Return the [x, y] coordinate for the center point of the cell that contains the specified text.  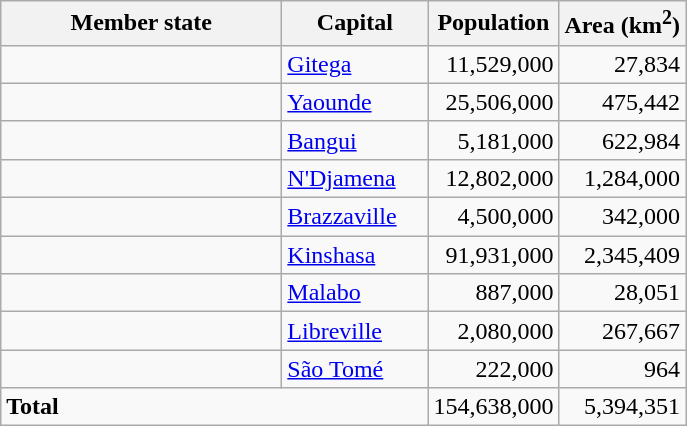
622,984 [622, 140]
2,080,000 [494, 331]
São Tomé [355, 369]
342,000 [622, 217]
12,802,000 [494, 178]
154,638,000 [494, 407]
2,345,409 [622, 255]
Capital [355, 24]
5,394,351 [622, 407]
Libreville [355, 331]
Population [494, 24]
4,500,000 [494, 217]
Area (km2) [622, 24]
11,529,000 [494, 64]
27,834 [622, 64]
222,000 [494, 369]
964 [622, 369]
267,667 [622, 331]
Yaounde [355, 102]
475,442 [622, 102]
Malabo [355, 293]
N'Djamena [355, 178]
91,931,000 [494, 255]
Brazzaville [355, 217]
25,506,000 [494, 102]
28,051 [622, 293]
Kinshasa [355, 255]
Member state [142, 24]
887,000 [494, 293]
1,284,000 [622, 178]
5,181,000 [494, 140]
Bangui [355, 140]
Total [214, 407]
Gitega [355, 64]
